Extract the [x, y] coordinate from the center of the cell holding the provided text.  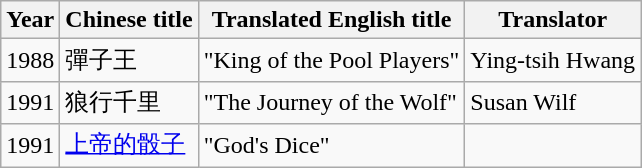
"God's Dice" [332, 146]
Year [30, 20]
1988 [30, 60]
"The Journey of the Wolf" [332, 102]
彈子王 [129, 60]
Ying-tsih Hwang [553, 60]
Translated English title [332, 20]
Susan Wilf [553, 102]
"King of the Pool Players" [332, 60]
Translator [553, 20]
狼行千里 [129, 102]
Chinese title [129, 20]
上帝的骰子 [129, 146]
